Extract the [X, Y] coordinate from the center of the cell holding the provided text.  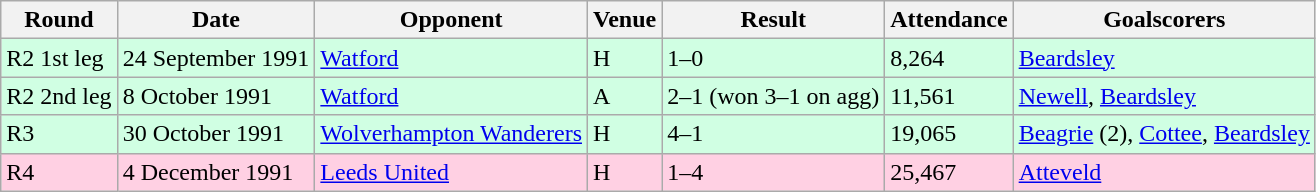
1–4 [774, 172]
Venue [625, 20]
Attendance [949, 20]
2–1 (won 3–1 on agg) [774, 96]
30 October 1991 [216, 134]
Atteveld [1164, 172]
8 October 1991 [216, 96]
Beardsley [1164, 58]
R2 1st leg [59, 58]
4–1 [774, 134]
8,264 [949, 58]
Round [59, 20]
A [625, 96]
R3 [59, 134]
Wolverhampton Wanderers [452, 134]
Date [216, 20]
Goalscorers [1164, 20]
1–0 [774, 58]
Result [774, 20]
R4 [59, 172]
Newell, Beardsley [1164, 96]
4 December 1991 [216, 172]
24 September 1991 [216, 58]
11,561 [949, 96]
25,467 [949, 172]
R2 2nd leg [59, 96]
Opponent [452, 20]
Beagrie (2), Cottee, Beardsley [1164, 134]
19,065 [949, 134]
Leeds United [452, 172]
